Determine the (x, y) coordinate at the center of the cell enclosing the given text.  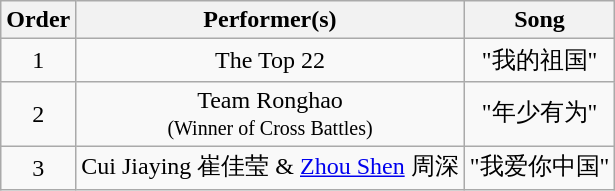
Team Ronghao (Winner of Cross Battles) (270, 114)
1 (38, 60)
"我爱你中国" (540, 168)
Order (38, 20)
"年少有为" (540, 114)
3 (38, 168)
Song (540, 20)
Cui Jiaying 崔佳莹 & Zhou Shen 周深 (270, 168)
The Top 22 (270, 60)
2 (38, 114)
Performer(s) (270, 20)
"我的祖国" (540, 60)
